Output the (X, Y) coordinate of the center of the cell containing the given text.  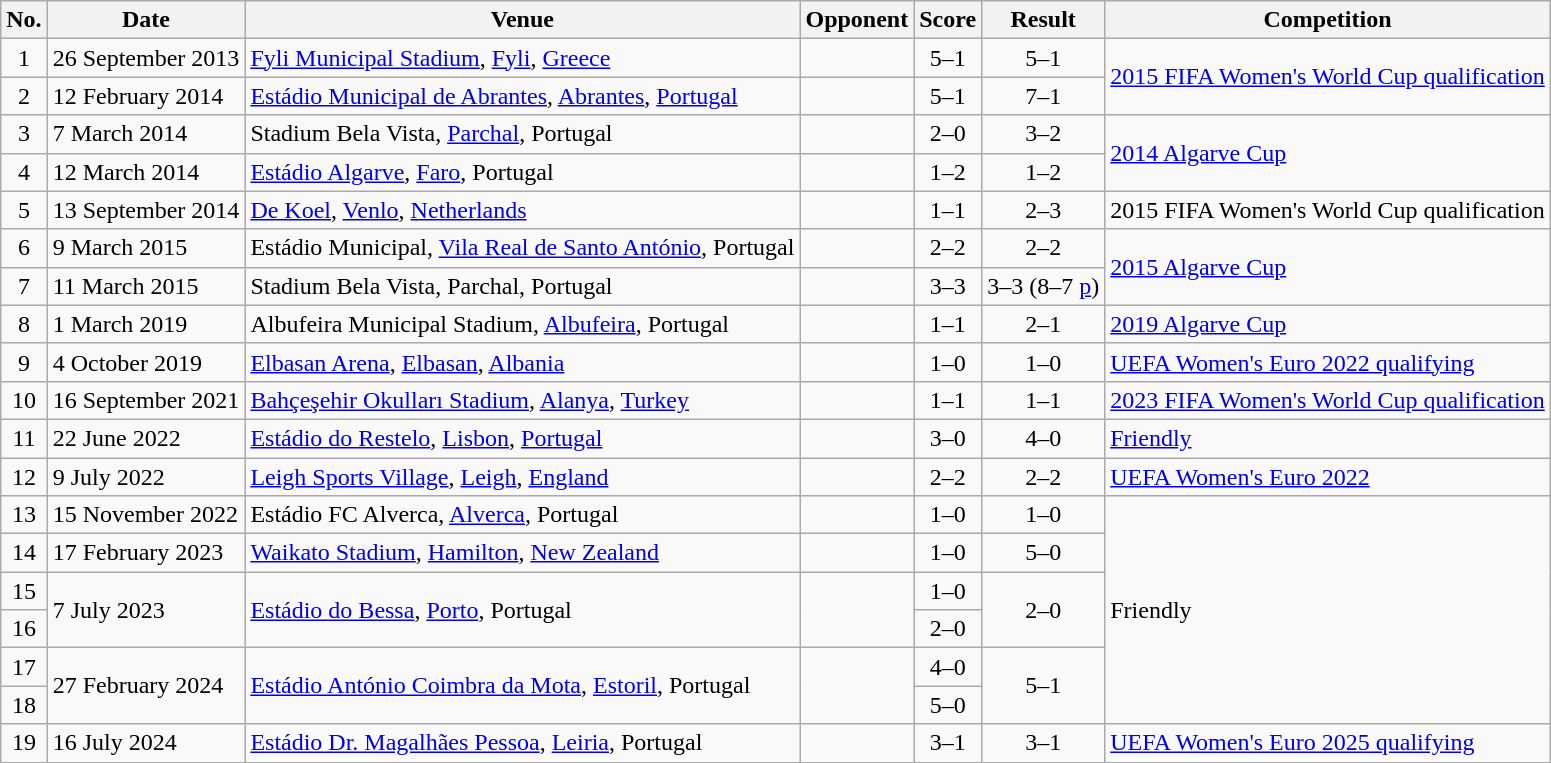
9 March 2015 (146, 248)
7–1 (1044, 96)
15 November 2022 (146, 515)
2014 Algarve Cup (1328, 153)
11 (24, 438)
De Koel, Venlo, Netherlands (522, 210)
9 (24, 362)
4 (24, 172)
3–3 (948, 286)
Estádio Dr. Magalhães Pessoa, Leiria, Portugal (522, 743)
6 (24, 248)
2–1 (1044, 324)
13 September 2014 (146, 210)
9 July 2022 (146, 477)
No. (24, 20)
Estádio Municipal de Abrantes, Abrantes, Portugal (522, 96)
Opponent (857, 20)
16 July 2024 (146, 743)
18 (24, 705)
15 (24, 591)
8 (24, 324)
14 (24, 553)
5 (24, 210)
Score (948, 20)
Result (1044, 20)
Albufeira Municipal Stadium, Albufeira, Portugal (522, 324)
7 (24, 286)
Estádio Municipal, Vila Real de Santo António, Portugal (522, 248)
2–3 (1044, 210)
Fyli Municipal Stadium, Fyli, Greece (522, 58)
12 (24, 477)
Estádio do Bessa, Porto, Portugal (522, 610)
11 March 2015 (146, 286)
4 October 2019 (146, 362)
22 June 2022 (146, 438)
3–2 (1044, 134)
3–3 (8–7 p) (1044, 286)
1 March 2019 (146, 324)
2 (24, 96)
UEFA Women's Euro 2022 qualifying (1328, 362)
13 (24, 515)
2023 FIFA Women's World Cup qualification (1328, 400)
2019 Algarve Cup (1328, 324)
27 February 2024 (146, 686)
7 July 2023 (146, 610)
UEFA Women's Euro 2022 (1328, 477)
19 (24, 743)
Venue (522, 20)
UEFA Women's Euro 2025 qualifying (1328, 743)
3–0 (948, 438)
Date (146, 20)
Leigh Sports Village, Leigh, England (522, 477)
Estádio António Coimbra da Mota, Estoril, Portugal (522, 686)
16 September 2021 (146, 400)
16 (24, 629)
Waikato Stadium, Hamilton, New Zealand (522, 553)
17 (24, 667)
26 September 2013 (146, 58)
12 February 2014 (146, 96)
12 March 2014 (146, 172)
3 (24, 134)
7 March 2014 (146, 134)
Estádio do Restelo, Lisbon, Portugal (522, 438)
10 (24, 400)
2015 Algarve Cup (1328, 267)
1 (24, 58)
Competition (1328, 20)
Estádio FC Alverca, Alverca, Portugal (522, 515)
Elbasan Arena, Elbasan, Albania (522, 362)
Estádio Algarve, Faro, Portugal (522, 172)
Bahçeşehir Okulları Stadium, Alanya, Turkey (522, 400)
17 February 2023 (146, 553)
